Search for the cell housing the specified text and yield its (x, y) center coordinate. 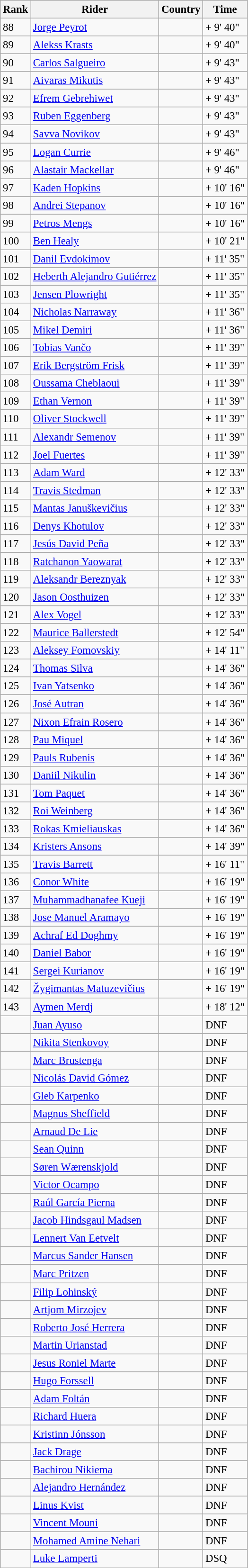
DSQ (225, 1559)
Richard Huera (95, 1416)
103 (16, 294)
Conor White (95, 882)
Nixon Efrain Rosero (95, 722)
Carlos Salgueiro (95, 63)
Oussama Cheblaoui (95, 383)
José Autran (95, 704)
Juan Ayuso (95, 1025)
Jacob Hindsgaul Madsen (95, 1220)
Lennert Van Eetvelt (95, 1238)
Petros Mengs (95, 223)
118 (16, 561)
109 (16, 401)
Alex Vogel (95, 615)
Alekss Krasts (95, 45)
Filip Lohinský (95, 1292)
+ 16' 11" (225, 864)
106 (16, 348)
Jason Oosthuizen (95, 597)
Rank (16, 9)
Jorge Peyrot (95, 27)
97 (16, 188)
Søren Wærenskjold (95, 1167)
Daniel Babor (95, 953)
Time (225, 9)
112 (16, 455)
Martin Urianstad (95, 1345)
Oliver Stockwell (95, 419)
Marc Brustenga (95, 1060)
120 (16, 597)
Raúl García Pierna (95, 1203)
115 (16, 508)
Alexandr Semenov (95, 437)
Artjom Mirzojev (95, 1309)
128 (16, 739)
Logan Currie (95, 152)
Ruben Eggenberg (95, 116)
111 (16, 437)
107 (16, 366)
Magnus Sheffield (95, 1114)
Victor Ocampo (95, 1185)
Aymen Merdj (95, 1007)
Roberto José Herrera (95, 1327)
98 (16, 205)
Aleksey Fomovskiy (95, 650)
141 (16, 971)
Mohamed Amine Nehari (95, 1541)
Kristinn Jónsson (95, 1434)
Rider (95, 9)
Marc Pritzen (95, 1274)
+ 14' 11" (225, 650)
88 (16, 27)
89 (16, 45)
100 (16, 241)
+ 10' 21" (225, 241)
Ben Healy (95, 241)
96 (16, 170)
Aivaras Mikutis (95, 81)
Heberth Alejandro Gutiérrez (95, 277)
Nikita Stenkovoy (95, 1042)
91 (16, 81)
140 (16, 953)
Savva Novikov (95, 134)
Country (181, 9)
Arnaud De Lie (95, 1131)
Jensen Plowright (95, 294)
124 (16, 668)
Mikel Demiri (95, 330)
Travis Stedman (95, 490)
Mantas Januškevičius (95, 508)
110 (16, 419)
Ethan Vernon (95, 401)
90 (16, 63)
Jesús David Peña (95, 544)
Maurice Ballerstedt (95, 633)
Adam Foltán (95, 1398)
Danil Evdokimov (95, 259)
Efrem Gebrehiwet (95, 99)
105 (16, 330)
116 (16, 526)
Travis Barrett (95, 864)
Jesus Roniel Marte (95, 1363)
114 (16, 490)
Nicolás David Gómez (95, 1078)
Muhammadhanafee Kueji (95, 900)
93 (16, 116)
137 (16, 900)
Adam Ward (95, 472)
Linus Kvist (95, 1505)
Alejandro Hernández (95, 1487)
Luke Lamperti (95, 1559)
Thomas Silva (95, 668)
101 (16, 259)
Aleksandr Bereznyak (95, 579)
121 (16, 615)
Žygimantas Matuzevičius (95, 989)
Daniil Nikulin (95, 775)
92 (16, 99)
Sean Quinn (95, 1149)
132 (16, 811)
127 (16, 722)
Tom Paquet (95, 793)
+ 18' 12" (225, 1007)
130 (16, 775)
+ 14' 39" (225, 847)
104 (16, 312)
125 (16, 686)
Nicholas Narraway (95, 312)
Kaden Hopkins (95, 188)
Pauls Rubenis (95, 757)
136 (16, 882)
Pau Miquel (95, 739)
123 (16, 650)
Denys Khotulov (95, 526)
Andrei Stepanov (95, 205)
126 (16, 704)
Jose Manuel Aramayo (95, 918)
134 (16, 847)
122 (16, 633)
Gleb Karpenko (95, 1096)
Erik Bergström Frisk (95, 366)
Rokas Kmieliauskas (95, 829)
139 (16, 936)
117 (16, 544)
Ratchanon Yaowarat (95, 561)
135 (16, 864)
Jack Drage (95, 1452)
133 (16, 829)
Alastair Mackellar (95, 170)
Joel Fuertes (95, 455)
Vincent Mouni (95, 1523)
Achraf Ed Doghmy (95, 936)
Sergei Kurianov (95, 971)
143 (16, 1007)
+ 12' 54" (225, 633)
94 (16, 134)
Ivan Yatsenko (95, 686)
Marcus Sander Hansen (95, 1256)
Hugo Forssell (95, 1381)
95 (16, 152)
Bachirou Nikiema (95, 1470)
Roi Weinberg (95, 811)
99 (16, 223)
Tobias Vančo (95, 348)
131 (16, 793)
102 (16, 277)
138 (16, 918)
142 (16, 989)
119 (16, 579)
113 (16, 472)
Kristers Ansons (95, 847)
129 (16, 757)
108 (16, 383)
